Pinpoint the cell where the given text exists, returning its [x, y] midpoint coordinate. 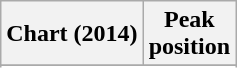
Peakposition [189, 34]
Chart (2014) [72, 34]
